Pinpoint the cell where the given text exists, returning its (x, y) midpoint coordinate. 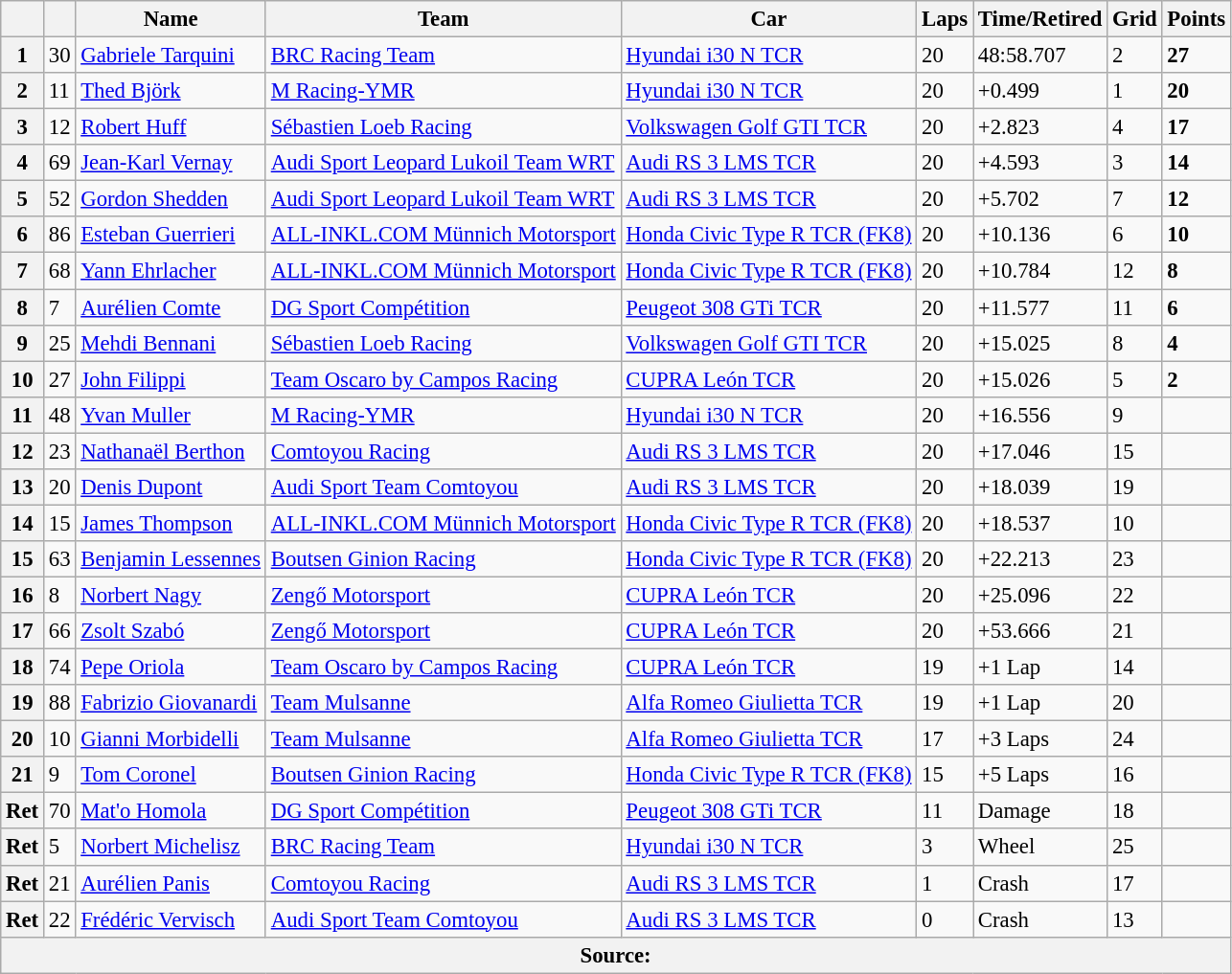
+2.823 (1040, 127)
0 (945, 919)
Fabrizio Giovanardi (171, 703)
86 (59, 235)
+3 Laps (1040, 739)
James Thompson (171, 523)
48 (59, 415)
Frédéric Vervisch (171, 919)
68 (59, 271)
+15.025 (1040, 343)
Time/Retired (1040, 19)
63 (59, 559)
Aurélien Comte (171, 307)
+18.039 (1040, 487)
Grid (1134, 19)
Aurélien Panis (171, 883)
+0.499 (1040, 91)
+10.136 (1040, 235)
Yvan Muller (171, 415)
+18.537 (1040, 523)
Mat'o Homola (171, 811)
Team (443, 19)
John Filippi (171, 379)
Zsolt Szabó (171, 631)
+11.577 (1040, 307)
+15.026 (1040, 379)
Yann Ehrlacher (171, 271)
Robert Huff (171, 127)
66 (59, 631)
+5 Laps (1040, 775)
Damage (1040, 811)
70 (59, 811)
24 (1134, 739)
Tom Coronel (171, 775)
Norbert Nagy (171, 595)
30 (59, 56)
+10.784 (1040, 271)
Gabriele Tarquini (171, 56)
Car (768, 19)
Laps (945, 19)
48:58.707 (1040, 56)
Points (1196, 19)
69 (59, 163)
Gordon Shedden (171, 199)
+25.096 (1040, 595)
+5.702 (1040, 199)
Gianni Morbidelli (171, 739)
Pepe Oriola (171, 668)
+4.593 (1040, 163)
Source: (616, 955)
Norbert Michelisz (171, 848)
+53.666 (1040, 631)
Wheel (1040, 848)
88 (59, 703)
Jean-Karl Vernay (171, 163)
Mehdi Bennani (171, 343)
+22.213 (1040, 559)
Benjamin Lessennes (171, 559)
+16.556 (1040, 415)
52 (59, 199)
Name (171, 19)
Esteban Guerrieri (171, 235)
Thed Björk (171, 91)
74 (59, 668)
Nathanaël Berthon (171, 451)
+17.046 (1040, 451)
Denis Dupont (171, 487)
